Pinpoint the cell where the given text exists, returning its [x, y] midpoint coordinate. 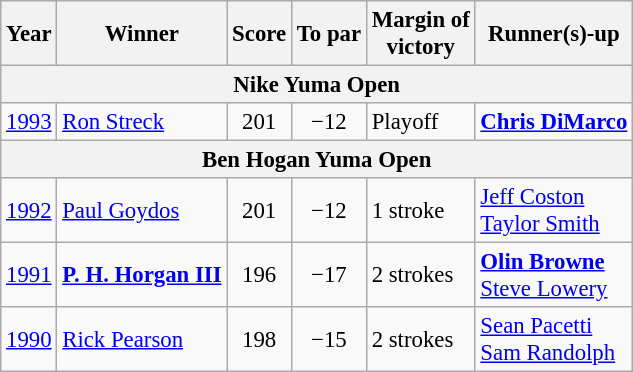
Runner(s)-up [554, 34]
Paul Goydos [142, 210]
Ben Hogan Yuma Open [317, 160]
P. H. Horgan III [142, 276]
Nike Yuma Open [317, 85]
Winner [142, 34]
1992 [29, 210]
Olin Browne Steve Lowery [554, 276]
1993 [29, 122]
1 stroke [420, 210]
1991 [29, 276]
To par [328, 34]
Year [29, 34]
2 strokes [420, 276]
Ron Streck [142, 122]
Chris DiMarco [554, 122]
Score [260, 34]
Margin ofvictory [420, 34]
196 [260, 276]
Playoff [420, 122]
Jeff Coston Taylor Smith [554, 210]
−17 [328, 276]
